Provide the (x, y) coordinate of the cell's center where the given text is located.  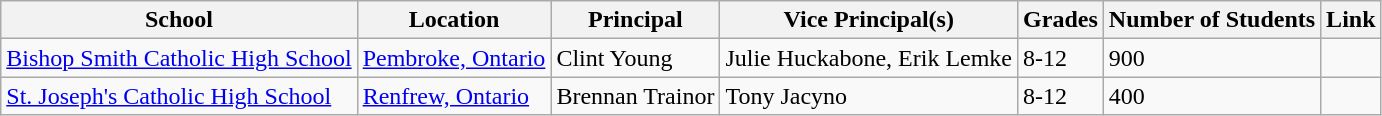
900 (1212, 58)
St. Joseph's Catholic High School (179, 96)
Principal (636, 20)
Renfrew, Ontario (454, 96)
Link (1351, 20)
Number of Students (1212, 20)
School (179, 20)
Grades (1061, 20)
Vice Principal(s) (869, 20)
Location (454, 20)
Brennan Trainor (636, 96)
Pembroke, Ontario (454, 58)
Tony Jacyno (869, 96)
Julie Huckabone, Erik Lemke (869, 58)
Bishop Smith Catholic High School (179, 58)
Clint Young (636, 58)
400 (1212, 96)
